Scan for the cell matching the given text and deliver its [X, Y] coordinate at center. 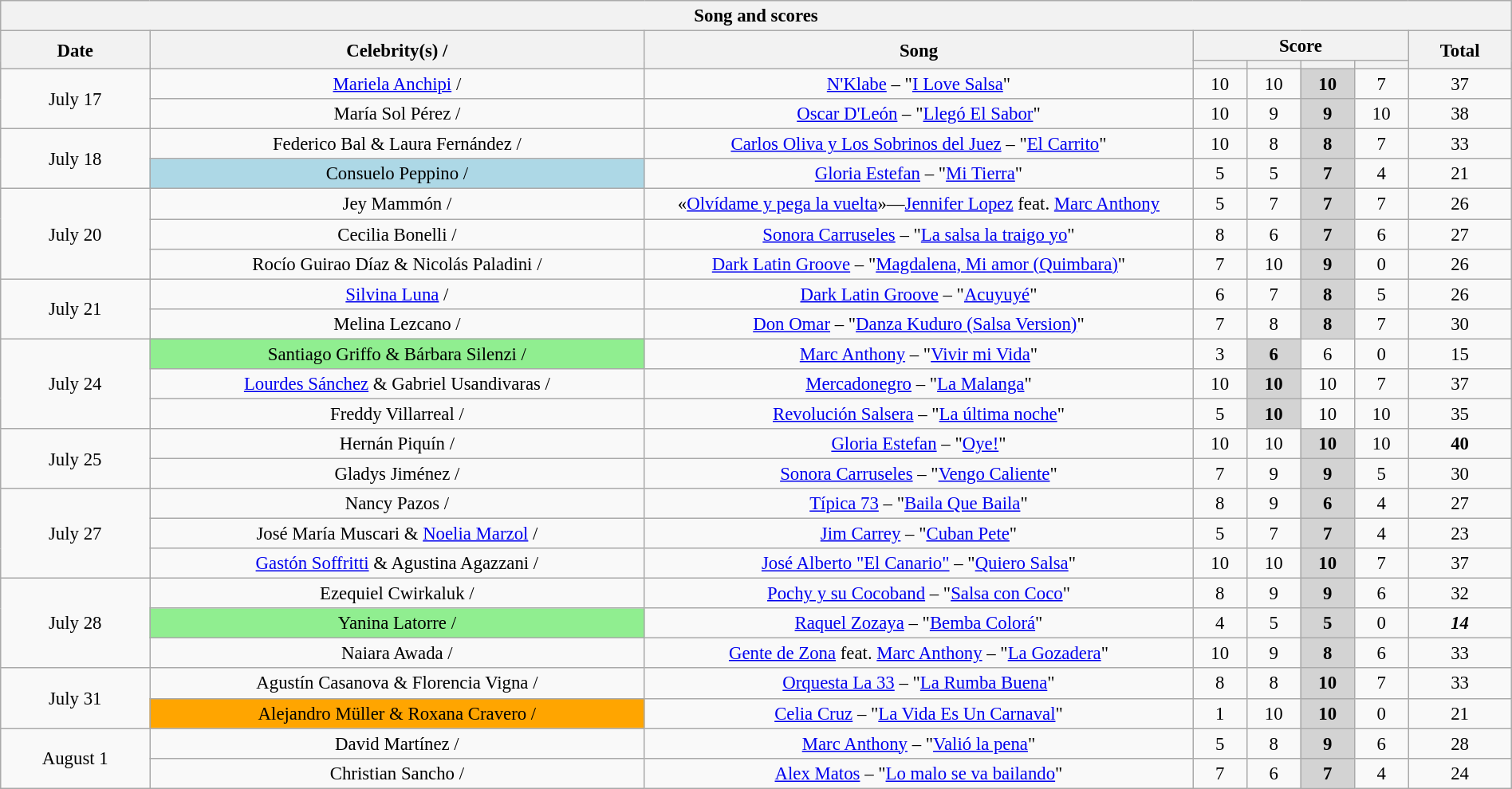
Consuelo Peppino / [397, 175]
Marc Anthony – "Valió la pena" [919, 744]
Yanina Latorre / [397, 623]
Song and scores [756, 16]
«Olvídame y pega la vuelta»—Jennifer Lopez feat. Marc Anthony [919, 204]
Jim Carrey – "Cuban Pete" [919, 534]
Total [1459, 50]
Celia Cruz – "La Vida Es Un Carnaval" [919, 713]
N'Klabe – "I Love Salsa" [919, 84]
Revolución Salsera – "La última noche" [919, 414]
July 20 [75, 234]
July 18 [75, 159]
Raquel Zozaya – "Bemba Colorá" [919, 623]
Gente de Zona feat. Marc Anthony – "La Gozadera" [919, 654]
Jey Mammón / [397, 204]
Gloria Estefan – "Mi Tierra" [919, 175]
July 24 [75, 384]
Score [1301, 46]
Orquesta La 33 – "La Rumba Buena" [919, 684]
Pochy y su Cocoband – "Salsa con Coco" [919, 594]
35 [1459, 414]
Federico Bal & Laura Fernández / [397, 144]
José Alberto "El Canario" – "Quiero Salsa" [919, 563]
14 [1459, 623]
Silvina Luna / [397, 294]
Christian Sancho / [397, 773]
38 [1459, 114]
July 28 [75, 623]
July 21 [75, 309]
José María Muscari & Noelia Marzol / [397, 534]
Freddy Villarreal / [397, 414]
Hernán Piquín / [397, 444]
Mercadonegro – "La Malanga" [919, 384]
Cecilia Bonelli / [397, 234]
Mariela Anchipi / [397, 84]
Dark Latin Groove – "Acuyuyé" [919, 294]
Lourdes Sánchez & Gabriel Usandivaras / [397, 384]
María Sol Pérez / [397, 114]
Gastón Soffritti & Agustina Agazzani / [397, 563]
David Martínez / [397, 744]
Alex Matos – "Lo malo se va bailando" [919, 773]
July 31 [75, 698]
Melina Lezcano / [397, 324]
Don Omar – "Danza Kuduro (Salsa Version)" [919, 324]
23 [1459, 534]
July 25 [75, 459]
Sonora Carruseles – "La salsa la traigo yo" [919, 234]
Agustín Casanova & Florencia Vigna / [397, 684]
Date [75, 50]
Song [919, 50]
28 [1459, 744]
Alejandro Müller & Roxana Cravero / [397, 713]
Gladys Jiménez / [397, 473]
Nancy Pazos / [397, 504]
Dark Latin Groove – "Magdalena, Mi amor (Quimbara)" [919, 264]
Típica 73 – "Baila Que Baila" [919, 504]
1 [1220, 713]
3 [1220, 354]
Rocío Guirao Díaz & Nicolás Paladini / [397, 264]
Naiara Awada / [397, 654]
Celebrity(s) / [397, 50]
Oscar D'León – "Llegó El Sabor" [919, 114]
Gloria Estefan – "Oye!" [919, 444]
15 [1459, 354]
24 [1459, 773]
August 1 [75, 759]
Ezequiel Cwirkaluk / [397, 594]
32 [1459, 594]
40 [1459, 444]
July 27 [75, 534]
Sonora Carruseles – "Vengo Caliente" [919, 473]
Carlos Oliva y Los Sobrinos del Juez – "El Carrito" [919, 144]
July 17 [75, 99]
Marc Anthony – "Vivir mi Vida" [919, 354]
Santiago Griffo & Bárbara Silenzi / [397, 354]
